Identify which cell holds the provided text, then report its (x, y) central coordinate. 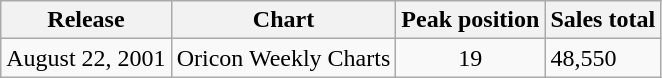
19 (470, 58)
Oricon Weekly Charts (284, 58)
Release (86, 20)
48,550 (603, 58)
Peak position (470, 20)
August 22, 2001 (86, 58)
Sales total (603, 20)
Chart (284, 20)
